Output the (x, y) coordinate of the center of the cell containing the given text.  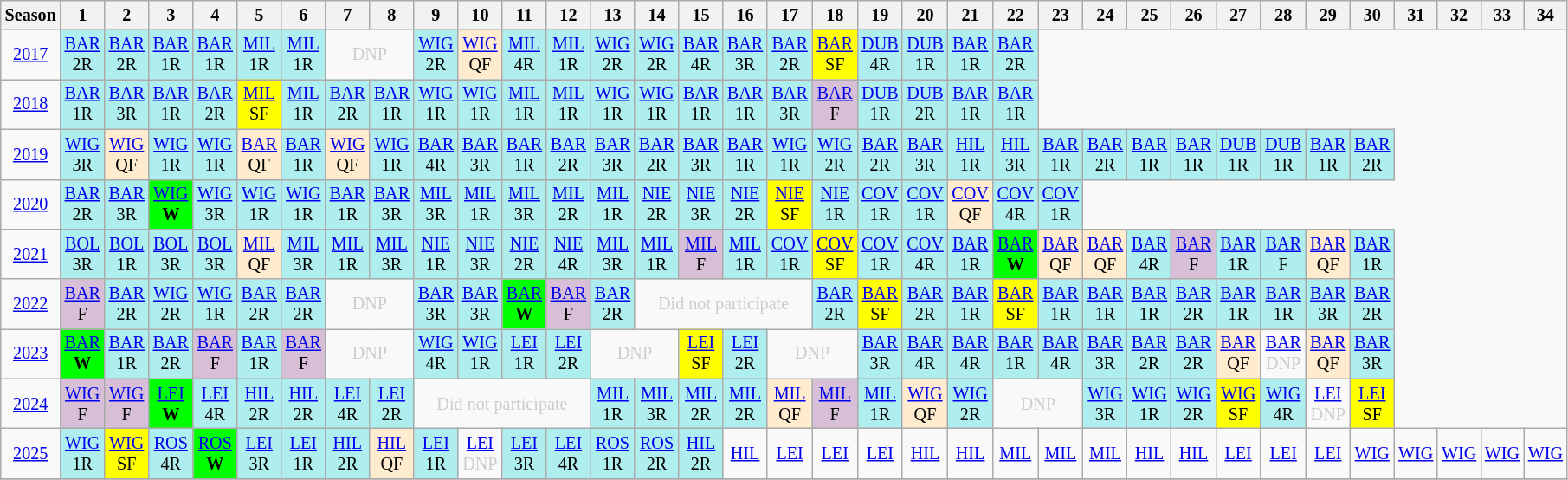
COVQF (971, 204)
MILSF (260, 105)
1 (83, 16)
11 (525, 16)
2021 (31, 255)
33 (1502, 16)
7 (348, 16)
5 (260, 16)
BOL1R (126, 255)
26 (1193, 16)
8 (391, 16)
LEIW (171, 404)
2025 (31, 454)
12 (568, 16)
2017 (31, 55)
21 (971, 16)
24 (1105, 16)
16 (745, 16)
20 (925, 16)
ROS2R (656, 454)
2020 (31, 204)
17 (790, 16)
2 (126, 16)
18 (835, 16)
30 (1371, 16)
31 (1416, 16)
27 (1238, 16)
14 (656, 16)
25 (1150, 16)
DUB2R (925, 105)
ROS1R (613, 454)
HIL1R (971, 154)
3 (171, 16)
2022 (31, 304)
ROS4R (171, 454)
13 (613, 16)
BARDNP (1283, 354)
COVSF (835, 255)
15 (701, 16)
MIL4R (525, 55)
2019 (31, 154)
4 (215, 16)
NIE4R (568, 255)
HIL3R (1016, 154)
Season (31, 16)
HILQF (391, 454)
19 (880, 16)
23 (1061, 16)
DUB4R (880, 55)
NIESF (790, 204)
2023 (31, 354)
6 (303, 16)
9 (436, 16)
29 (1328, 16)
32 (1459, 16)
ROSW (215, 454)
34 (1545, 16)
10 (480, 16)
28 (1283, 16)
2024 (31, 404)
22 (1016, 16)
2018 (31, 105)
WIGW (171, 204)
